Find where the given text appears and provide that cell's center as (X, Y) coordinate. 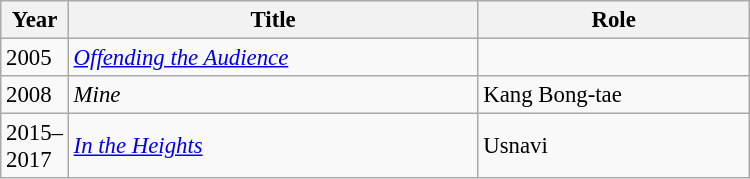
In the Heights (273, 146)
Usnavi (614, 146)
Kang Bong-tae (614, 95)
2005 (35, 58)
Offending the Audience (273, 58)
2008 (35, 95)
Title (273, 20)
2015–2017 (35, 146)
Year (35, 20)
Role (614, 20)
Mine (273, 95)
